Output the [X, Y] coordinate of the center of the cell containing the given text.  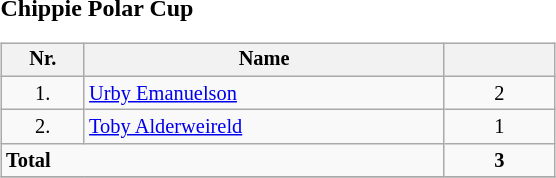
Urby Emanuelson [264, 93]
Total [222, 161]
Toby Alderweireld [264, 127]
Nr. [42, 60]
Name [264, 60]
2 [500, 93]
3 [500, 161]
2. [42, 127]
1. [42, 93]
1 [500, 127]
